Search for the cell housing the specified text and yield its (x, y) center coordinate. 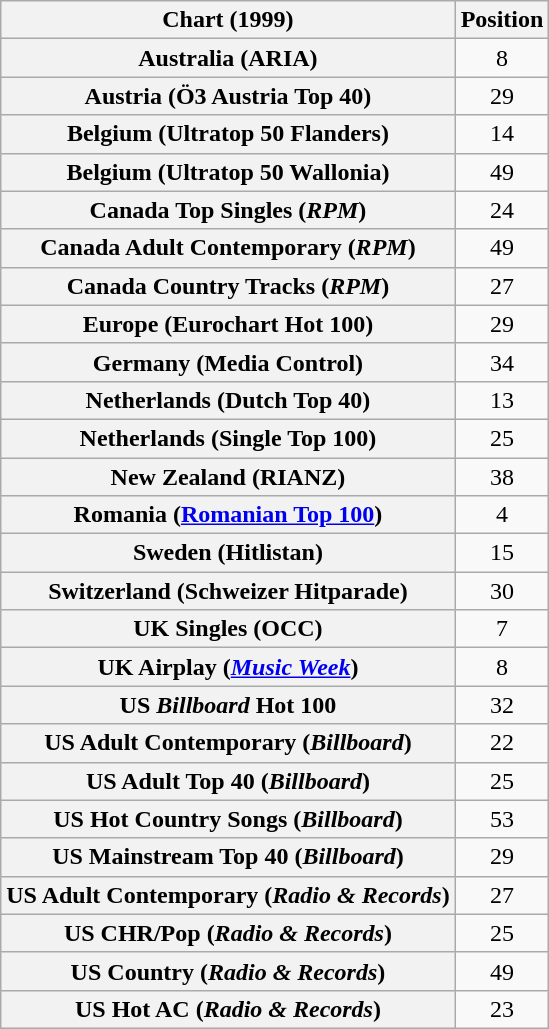
US Billboard Hot 100 (228, 705)
Belgium (Ultratop 50 Flanders) (228, 134)
Switzerland (Schweizer Hitparade) (228, 591)
Position (502, 20)
38 (502, 477)
UK Airplay (Music Week) (228, 667)
Europe (Eurochart Hot 100) (228, 324)
7 (502, 629)
Canada Top Singles (RPM) (228, 210)
US Mainstream Top 40 (Billboard) (228, 857)
22 (502, 743)
Chart (1999) (228, 20)
New Zealand (RIANZ) (228, 477)
14 (502, 134)
34 (502, 362)
US Adult Contemporary (Radio & Records) (228, 895)
30 (502, 591)
53 (502, 819)
23 (502, 1009)
US Adult Contemporary (Billboard) (228, 743)
Canada Country Tracks (RPM) (228, 286)
Austria (Ö3 Austria Top 40) (228, 96)
US CHR/Pop (Radio & Records) (228, 933)
Netherlands (Single Top 100) (228, 438)
US Hot AC (Radio & Records) (228, 1009)
US Country (Radio & Records) (228, 971)
US Adult Top 40 (Billboard) (228, 781)
Australia (ARIA) (228, 58)
Romania (Romanian Top 100) (228, 515)
UK Singles (OCC) (228, 629)
US Hot Country Songs (Billboard) (228, 819)
13 (502, 400)
Sweden (Hitlistan) (228, 553)
Netherlands (Dutch Top 40) (228, 400)
Germany (Media Control) (228, 362)
4 (502, 515)
Belgium (Ultratop 50 Wallonia) (228, 172)
32 (502, 705)
15 (502, 553)
24 (502, 210)
Canada Adult Contemporary (RPM) (228, 248)
